Find where the given text appears and provide that cell's center as (x, y) coordinate. 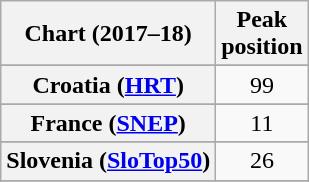
Slovenia (SloTop50) (108, 161)
99 (262, 85)
26 (262, 161)
France (SNEP) (108, 123)
Croatia (HRT) (108, 85)
Peakposition (262, 34)
Chart (2017–18) (108, 34)
11 (262, 123)
